Pinpoint the cell where the given text exists, returning its (x, y) midpoint coordinate. 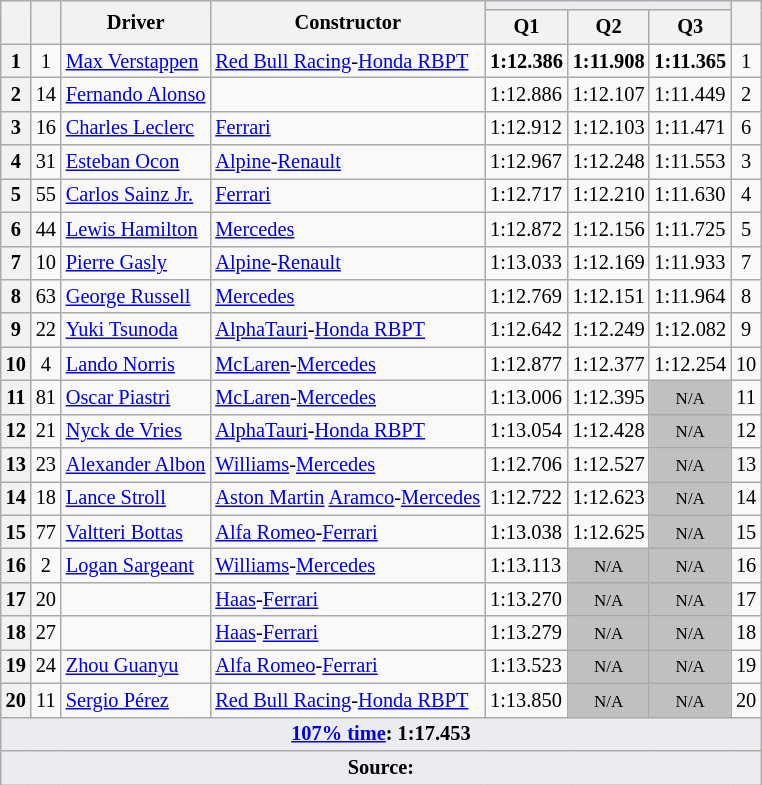
23 (46, 465)
24 (46, 666)
1:13.270 (526, 599)
1:12.103 (609, 128)
1:11.553 (690, 162)
George Russell (136, 296)
Pierre Gasly (136, 263)
1:12.428 (609, 431)
1:11.449 (690, 94)
1:13.113 (526, 565)
1:11.964 (690, 296)
1:12.722 (526, 498)
Zhou Guanyu (136, 666)
Q2 (609, 27)
1:12.527 (609, 465)
1:12.377 (609, 364)
1:13.054 (526, 431)
1:12.623 (609, 498)
Max Verstappen (136, 61)
1:12.386 (526, 61)
Nyck de Vries (136, 431)
1:12.769 (526, 296)
Carlos Sainz Jr. (136, 195)
1:13.279 (526, 633)
1:11.365 (690, 61)
1:12.872 (526, 229)
1:11.725 (690, 229)
81 (46, 397)
107% time: 1:17.453 (381, 734)
22 (46, 330)
1:12.248 (609, 162)
1:12.706 (526, 465)
1:12.169 (609, 263)
1:11.908 (609, 61)
Lando Norris (136, 364)
1:12.642 (526, 330)
1:12.967 (526, 162)
Lance Stroll (136, 498)
1:12.886 (526, 94)
1:12.912 (526, 128)
21 (46, 431)
1:12.210 (609, 195)
1:11.933 (690, 263)
1:11.630 (690, 195)
Logan Sargeant (136, 565)
Charles Leclerc (136, 128)
Valtteri Bottas (136, 532)
Sergio Pérez (136, 700)
1:12.151 (609, 296)
1:13.523 (526, 666)
1:11.471 (690, 128)
Aston Martin Aramco-Mercedes (348, 498)
Esteban Ocon (136, 162)
1:12.254 (690, 364)
44 (46, 229)
Driver (136, 22)
55 (46, 195)
77 (46, 532)
1:12.107 (609, 94)
Yuki Tsunoda (136, 330)
Alexander Albon (136, 465)
1:12.395 (609, 397)
1:12.717 (526, 195)
Oscar Piastri (136, 397)
27 (46, 633)
31 (46, 162)
1:12.156 (609, 229)
1:13.006 (526, 397)
1:12.877 (526, 364)
Source: (381, 767)
1:12.625 (609, 532)
1:13.850 (526, 700)
Constructor (348, 22)
1:13.038 (526, 532)
Lewis Hamilton (136, 229)
Fernando Alonso (136, 94)
Q1 (526, 27)
1:13.033 (526, 263)
1:12.249 (609, 330)
63 (46, 296)
1:12.082 (690, 330)
Q3 (690, 27)
